Search for the cell housing the specified text and yield its [X, Y] center coordinate. 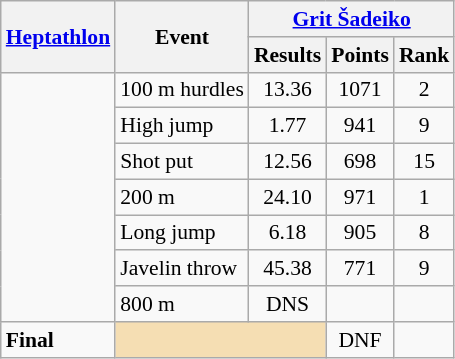
800 m [182, 304]
Grit Šadeiko [352, 19]
1 [424, 197]
12.56 [288, 162]
Final [58, 340]
2 [424, 90]
Rank [424, 55]
6.18 [288, 233]
200 m [182, 197]
DNF [360, 340]
1071 [360, 90]
45.38 [288, 269]
971 [360, 197]
24.10 [288, 197]
15 [424, 162]
Long jump [182, 233]
Results [288, 55]
698 [360, 162]
Points [360, 55]
941 [360, 126]
1.77 [288, 126]
Event [182, 36]
Heptathlon [58, 36]
771 [360, 269]
905 [360, 233]
100 m hurdles [182, 90]
8 [424, 233]
Shot put [182, 162]
DNS [288, 304]
High jump [182, 126]
Javelin throw [182, 269]
13.36 [288, 90]
